Output the [X, Y] coordinate of the center of the cell containing the given text.  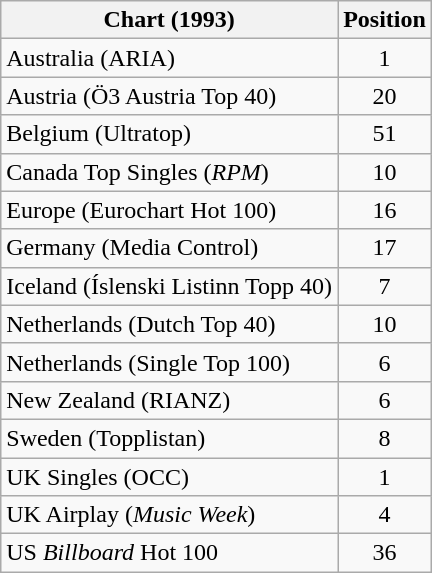
Canada Top Singles (RPM) [170, 172]
UK Singles (OCC) [170, 477]
Sweden (Topplistan) [170, 438]
20 [385, 96]
4 [385, 515]
US Billboard Hot 100 [170, 553]
Iceland (Íslenski Listinn Topp 40) [170, 286]
Netherlands (Dutch Top 40) [170, 324]
51 [385, 134]
Belgium (Ultratop) [170, 134]
8 [385, 438]
Position [385, 20]
16 [385, 210]
Germany (Media Control) [170, 248]
7 [385, 286]
Chart (1993) [170, 20]
UK Airplay (Music Week) [170, 515]
36 [385, 553]
Austria (Ö3 Austria Top 40) [170, 96]
Australia (ARIA) [170, 58]
Netherlands (Single Top 100) [170, 362]
New Zealand (RIANZ) [170, 400]
17 [385, 248]
Europe (Eurochart Hot 100) [170, 210]
